Return the (X, Y) coordinate for the center point of the cell that contains the specified text.  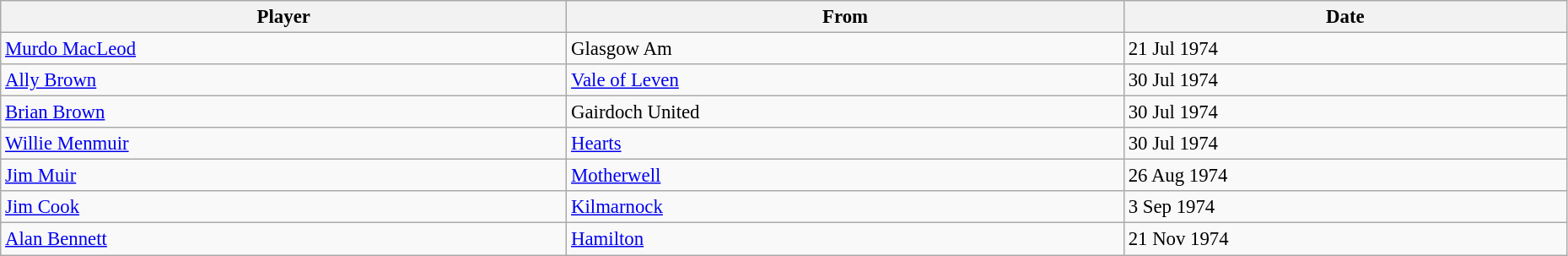
Jim Cook (283, 207)
Player (283, 17)
3 Sep 1974 (1344, 207)
Ally Brown (283, 80)
Willie Menmuir (283, 144)
Vale of Leven (845, 80)
Jim Muir (283, 176)
Hamilton (845, 239)
Gairdoch United (845, 112)
From (845, 17)
26 Aug 1974 (1344, 176)
Kilmarnock (845, 207)
Murdo MacLeod (283, 49)
Glasgow Am (845, 49)
Date (1344, 17)
Alan Bennett (283, 239)
Brian Brown (283, 112)
21 Jul 1974 (1344, 49)
Motherwell (845, 176)
21 Nov 1974 (1344, 239)
Hearts (845, 144)
